Locate the cell with the specified text and output its [X, Y] center coordinate. 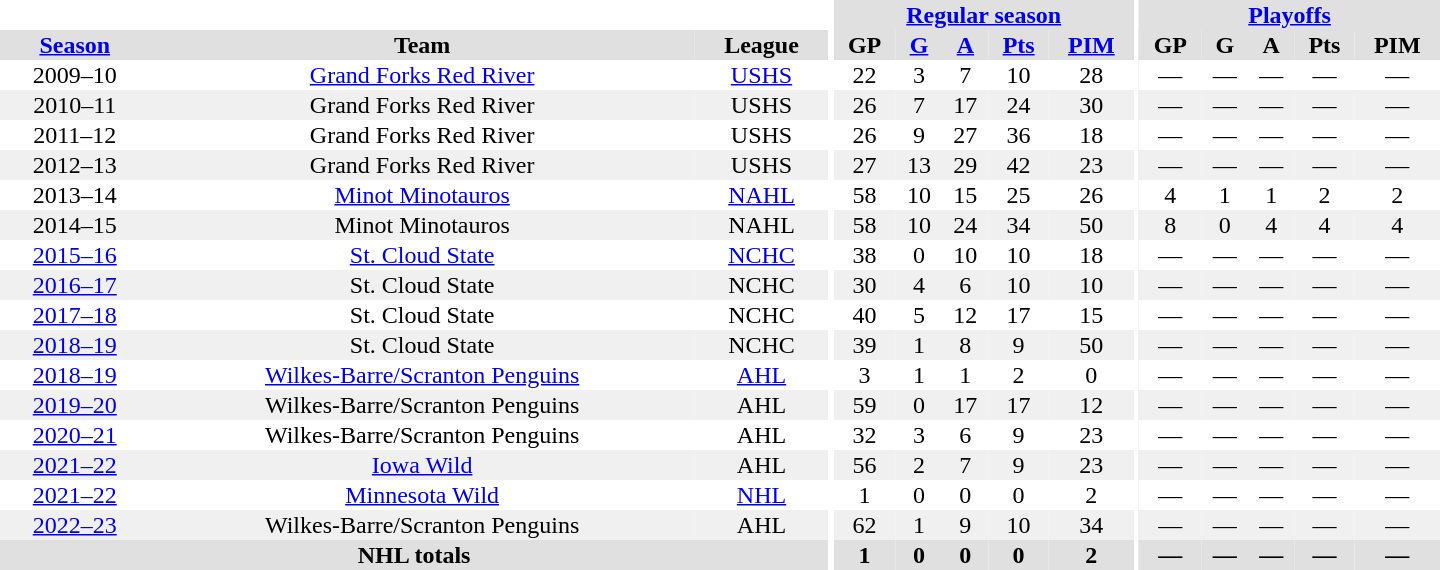
NHL [762, 495]
5 [919, 315]
2022–23 [75, 525]
39 [864, 345]
Regular season [984, 15]
2012–13 [75, 165]
13 [919, 165]
28 [1092, 75]
29 [965, 165]
59 [864, 405]
22 [864, 75]
40 [864, 315]
25 [1019, 195]
32 [864, 435]
2010–11 [75, 105]
Team [422, 45]
2017–18 [75, 315]
2019–20 [75, 405]
38 [864, 255]
56 [864, 465]
Season [75, 45]
Minnesota Wild [422, 495]
2016–17 [75, 285]
2011–12 [75, 135]
League [762, 45]
62 [864, 525]
NHL totals [414, 555]
Iowa Wild [422, 465]
2015–16 [75, 255]
42 [1019, 165]
2014–15 [75, 225]
36 [1019, 135]
2013–14 [75, 195]
2009–10 [75, 75]
Playoffs [1290, 15]
2020–21 [75, 435]
